Extract the [X, Y] coordinate from the center of the cell holding the provided text.  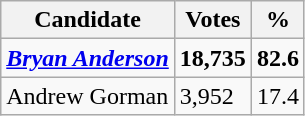
17.4 [278, 96]
18,735 [212, 58]
Votes [212, 20]
Andrew Gorman [88, 96]
Bryan Anderson [88, 58]
82.6 [278, 58]
3,952 [212, 96]
% [278, 20]
Candidate [88, 20]
